Extract the (x, y) coordinate from the center of the cell holding the provided text.  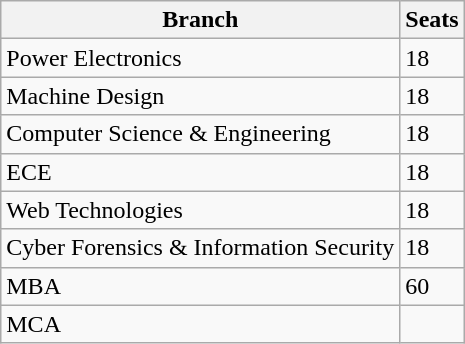
Web Technologies (200, 210)
MBA (200, 286)
ECE (200, 172)
Computer Science & Engineering (200, 134)
Cyber Forensics & Information Security (200, 248)
Machine Design (200, 96)
60 (432, 286)
Seats (432, 20)
Branch (200, 20)
Power Electronics (200, 58)
MCA (200, 324)
